Return the (X, Y) coordinate for the center point of the cell that contains the specified text.  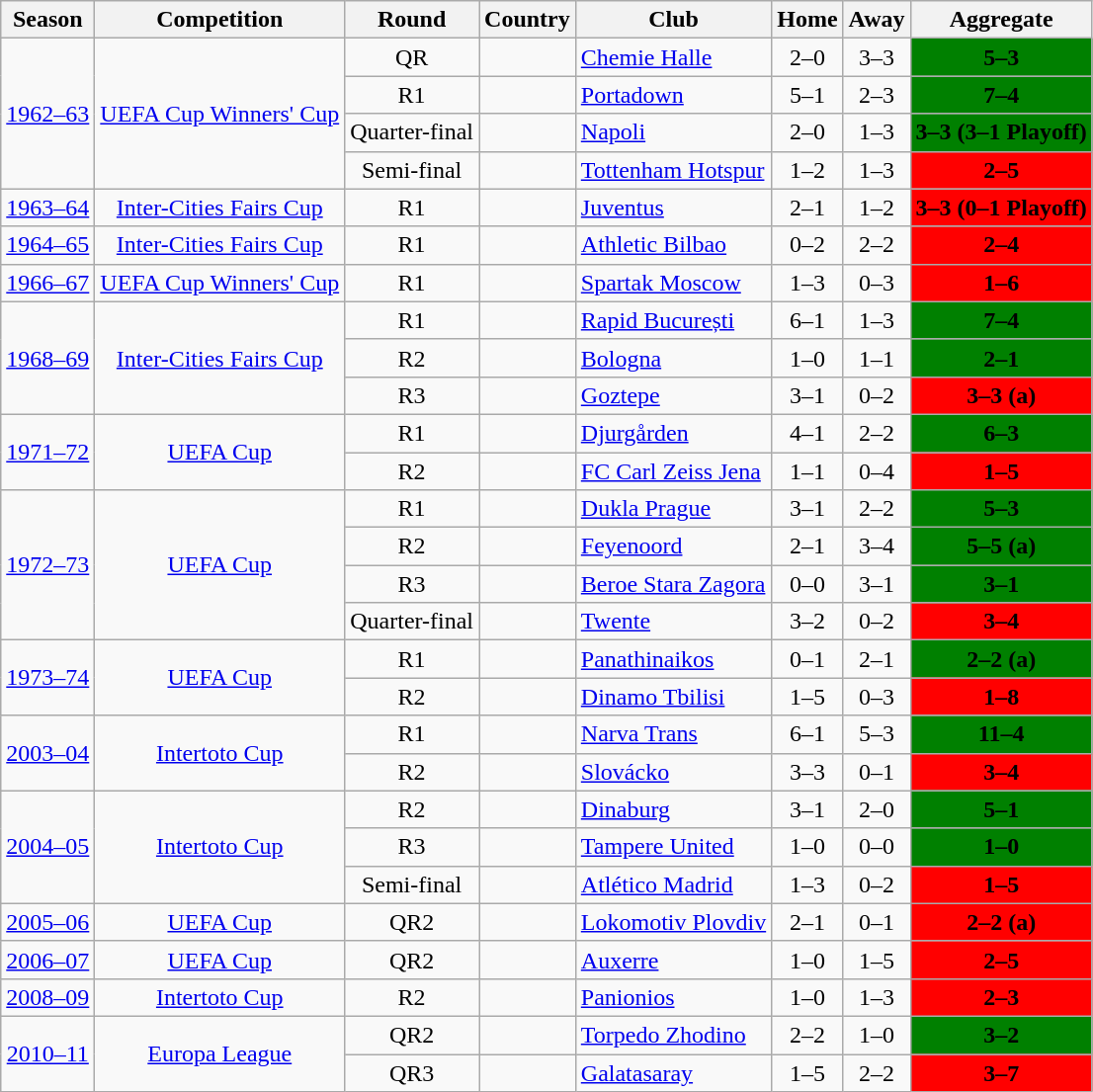
Panathinaikos (673, 659)
Round (412, 20)
Home (807, 20)
Spartak Moscow (673, 283)
Rapid București (673, 320)
Chemie Halle (673, 57)
2006–07 (47, 960)
Season (47, 20)
4–1 (807, 433)
Away (877, 20)
1968–69 (47, 358)
Bologna (673, 358)
Twente (673, 622)
Dinamo Tbilisi (673, 697)
2008–09 (47, 997)
11–4 (1001, 734)
1963–64 (47, 208)
Atlético Madrid (673, 884)
Tottenham Hotspur (673, 170)
0–4 (877, 471)
Country (528, 20)
Europa League (219, 1053)
Torpedo Zhodino (673, 1035)
1972–73 (47, 565)
1962–63 (47, 114)
Narva Trans (673, 734)
Juventus (673, 208)
QR3 (412, 1072)
Feyenoord (673, 546)
2003–04 (47, 753)
1971–72 (47, 452)
1–6 (1001, 283)
1966–67 (47, 283)
3–3 (a) (1001, 395)
Goztepe (673, 395)
Djurgården (673, 433)
Auxerre (673, 960)
Portadown (673, 95)
5–5 (a) (1001, 546)
3–3 (3–1 Playoff) (1001, 132)
2004–05 (47, 847)
Dukla Prague (673, 509)
Dinaburg (673, 809)
Galatasaray (673, 1072)
Aggregate (1001, 20)
2010–11 (47, 1053)
Slovácko (673, 772)
2005–06 (47, 922)
Competition (219, 20)
2–4 (1001, 245)
Tampere United (673, 847)
1–8 (1001, 697)
3–3 (0–1 Playoff) (1001, 208)
Napoli (673, 132)
Lokomotiv Plovdiv (673, 922)
QR (412, 57)
1973–74 (47, 678)
Athletic Bilbao (673, 245)
3–7 (1001, 1072)
6–3 (1001, 433)
Beroe Stara Zagora (673, 584)
Club (673, 20)
Panionios (673, 997)
FC Carl Zeiss Jena (673, 471)
1964–65 (47, 245)
